Find where the given text appears and provide that cell's center as (x, y) coordinate. 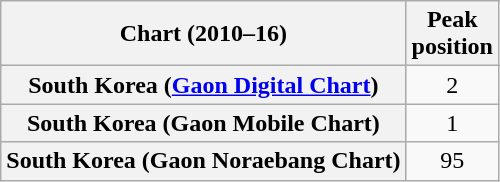
Chart (2010–16) (204, 34)
95 (452, 161)
2 (452, 85)
South Korea (Gaon Noraebang Chart) (204, 161)
1 (452, 123)
South Korea (Gaon Digital Chart) (204, 85)
Peakposition (452, 34)
South Korea (Gaon Mobile Chart) (204, 123)
